Extract the [X, Y] coordinate from the center of the cell holding the provided text.  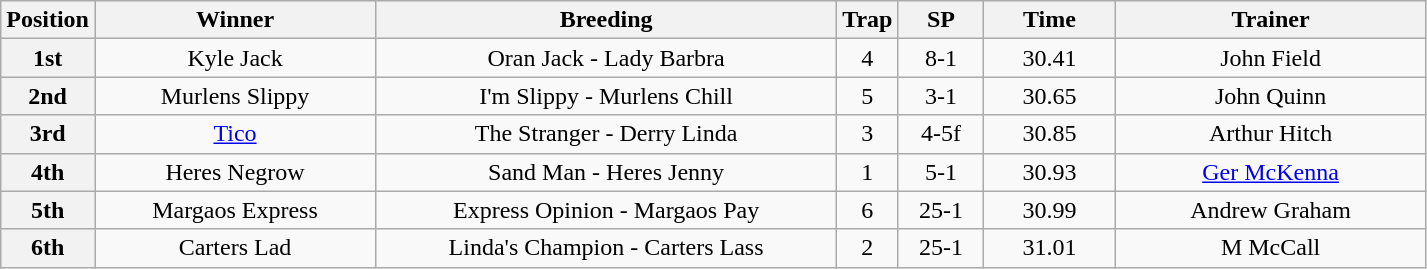
John Quinn [1270, 96]
2 [868, 248]
4-5f [941, 134]
5th [48, 210]
1 [868, 172]
SP [941, 20]
4th [48, 172]
2nd [48, 96]
Time [1050, 20]
3-1 [941, 96]
30.41 [1050, 58]
Kyle Jack [234, 58]
Margaos Express [234, 210]
Position [48, 20]
5-1 [941, 172]
6 [868, 210]
30.85 [1050, 134]
1st [48, 58]
Express Opinion - Margaos Pay [606, 210]
30.65 [1050, 96]
Carters Lad [234, 248]
Tico [234, 134]
30.99 [1050, 210]
Trainer [1270, 20]
30.93 [1050, 172]
Sand Man - Heres Jenny [606, 172]
M McCall [1270, 248]
Breeding [606, 20]
8-1 [941, 58]
Linda's Champion - Carters Lass [606, 248]
3rd [48, 134]
Arthur Hitch [1270, 134]
Andrew Graham [1270, 210]
Oran Jack - Lady Barbra [606, 58]
Heres Negrow [234, 172]
4 [868, 58]
Murlens Slippy [234, 96]
5 [868, 96]
Trap [868, 20]
6th [48, 248]
Winner [234, 20]
I'm Slippy - Murlens Chill [606, 96]
Ger McKenna [1270, 172]
3 [868, 134]
John Field [1270, 58]
The Stranger - Derry Linda [606, 134]
31.01 [1050, 248]
